Provide the (x, y) coordinate of the cell's center where the given text is located.  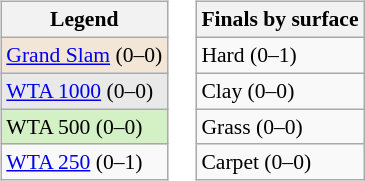
Legend (84, 20)
Carpet (0–0) (280, 162)
Hard (0–1) (280, 55)
Grand Slam (0–0) (84, 55)
Clay (0–0) (280, 91)
Grass (0–0) (280, 127)
WTA 250 (0–1) (84, 162)
WTA 1000 (0–0) (84, 91)
WTA 500 (0–0) (84, 127)
Finals by surface (280, 20)
